Locate the cell with the specified text and output its (x, y) center coordinate. 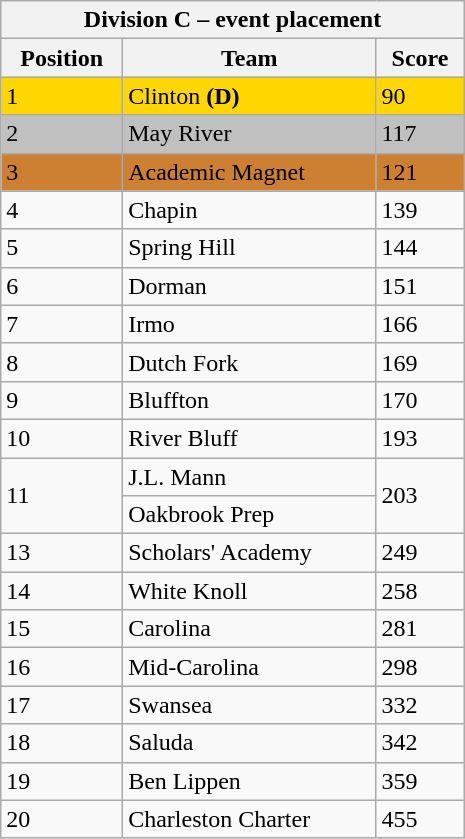
Charleston Charter (250, 819)
455 (420, 819)
298 (420, 667)
203 (420, 496)
3 (62, 172)
Position (62, 58)
20 (62, 819)
359 (420, 781)
6 (62, 286)
249 (420, 553)
Scholars' Academy (250, 553)
14 (62, 591)
13 (62, 553)
Carolina (250, 629)
Ben Lippen (250, 781)
9 (62, 400)
121 (420, 172)
332 (420, 705)
151 (420, 286)
166 (420, 324)
17 (62, 705)
90 (420, 96)
10 (62, 438)
117 (420, 134)
Oakbrook Prep (250, 515)
White Knoll (250, 591)
Dutch Fork (250, 362)
169 (420, 362)
Spring Hill (250, 248)
Mid-Carolina (250, 667)
Bluffton (250, 400)
139 (420, 210)
18 (62, 743)
Chapin (250, 210)
5 (62, 248)
7 (62, 324)
Clinton (D) (250, 96)
River Bluff (250, 438)
8 (62, 362)
281 (420, 629)
258 (420, 591)
May River (250, 134)
1 (62, 96)
Team (250, 58)
193 (420, 438)
Irmo (250, 324)
Dorman (250, 286)
342 (420, 743)
4 (62, 210)
2 (62, 134)
19 (62, 781)
Division C – event placement (233, 20)
Saluda (250, 743)
170 (420, 400)
J.L. Mann (250, 477)
Swansea (250, 705)
144 (420, 248)
Academic Magnet (250, 172)
Score (420, 58)
16 (62, 667)
11 (62, 496)
15 (62, 629)
